For the text-containing cell, return its midpoint in (x, y) coordinate format. 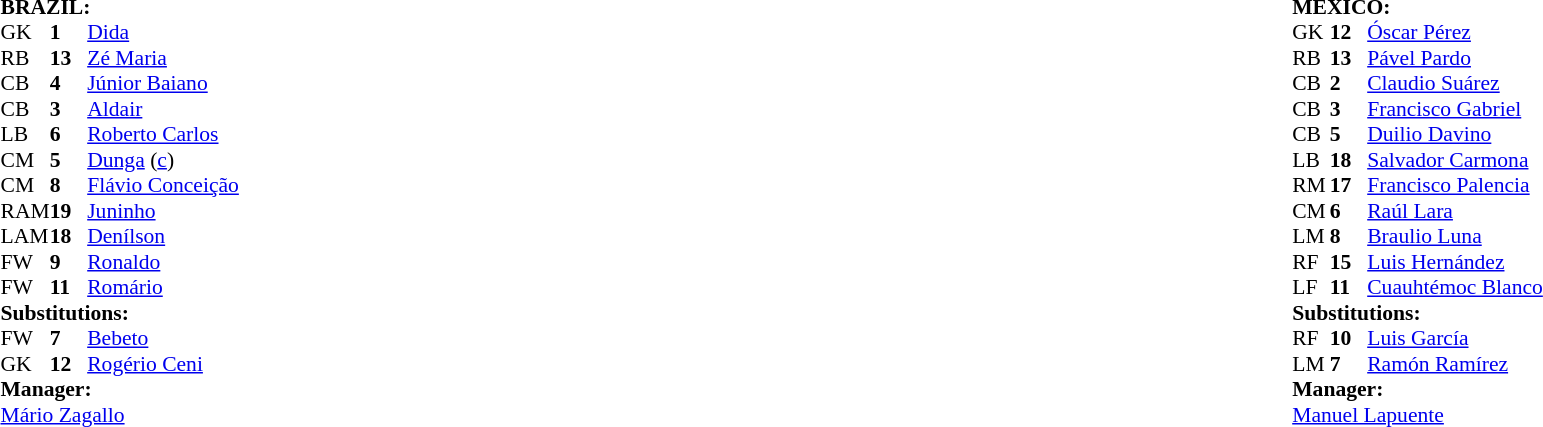
Juninho (163, 211)
LF (1311, 287)
15 (1349, 262)
Romário (163, 287)
Dida (163, 33)
Manager: (119, 389)
10 (1349, 339)
Aldair (163, 109)
Denílson (163, 237)
Substitutions: (119, 313)
17 (1349, 185)
LAM (24, 237)
RM (1311, 185)
Júnior Baiano (163, 83)
Dunga (c) (163, 160)
Rogério Ceni (163, 364)
Roberto Carlos (163, 135)
Zé Maria (163, 58)
1 (69, 33)
RAM (24, 211)
4 (69, 83)
9 (69, 262)
19 (69, 211)
2 (1349, 83)
Ronaldo (163, 262)
Bebeto (163, 339)
Flávio Conceição (163, 185)
